Determine the [x, y] coordinate at the center of the cell enclosing the given text.  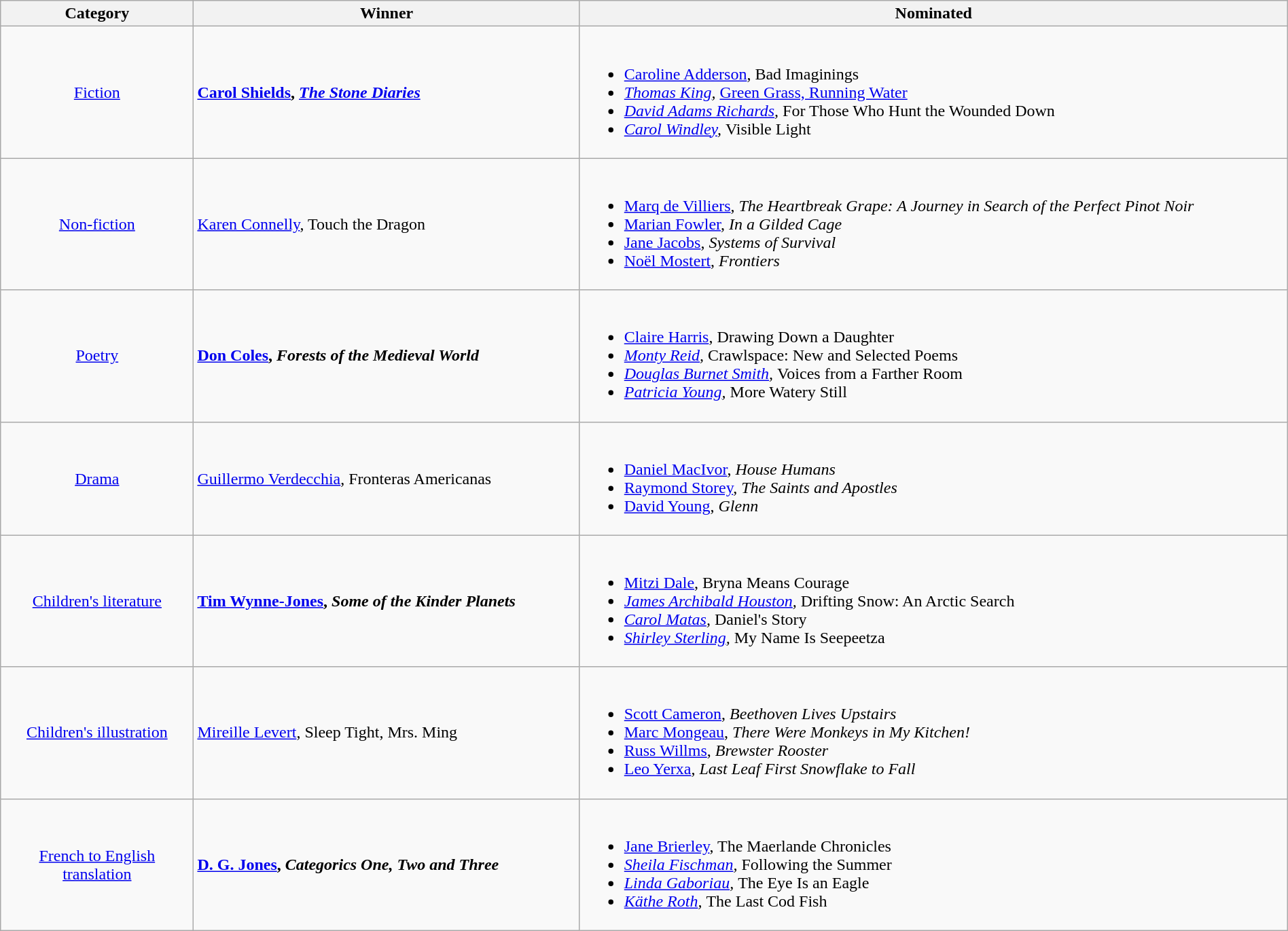
Winner [387, 14]
Mireille Levert, Sleep Tight, Mrs. Ming [387, 733]
Daniel MacIvor, House HumansRaymond Storey, The Saints and ApostlesDavid Young, Glenn [933, 478]
French to English translation [97, 864]
Carol Shields, The Stone Diaries [387, 92]
Don Coles, Forests of the Medieval World [387, 356]
Jane Brierley, The Maerlande ChroniclesSheila Fischman, Following the SummerLinda Gaboriau, The Eye Is an EagleKäthe Roth, The Last Cod Fish [933, 864]
Tim Wynne-Jones, Some of the Kinder Planets [387, 601]
D. G. Jones, Categorics One, Two and Three [387, 864]
Children's literature [97, 601]
Drama [97, 478]
Nominated [933, 14]
Non-fiction [97, 224]
Category [97, 14]
Fiction [97, 92]
Poetry [97, 356]
Karen Connelly, Touch the Dragon [387, 224]
Guillermo Verdecchia, Fronteras Americanas [387, 478]
Children's illustration [97, 733]
